Determine the [x, y] coordinate at the center of the cell enclosing the given text.  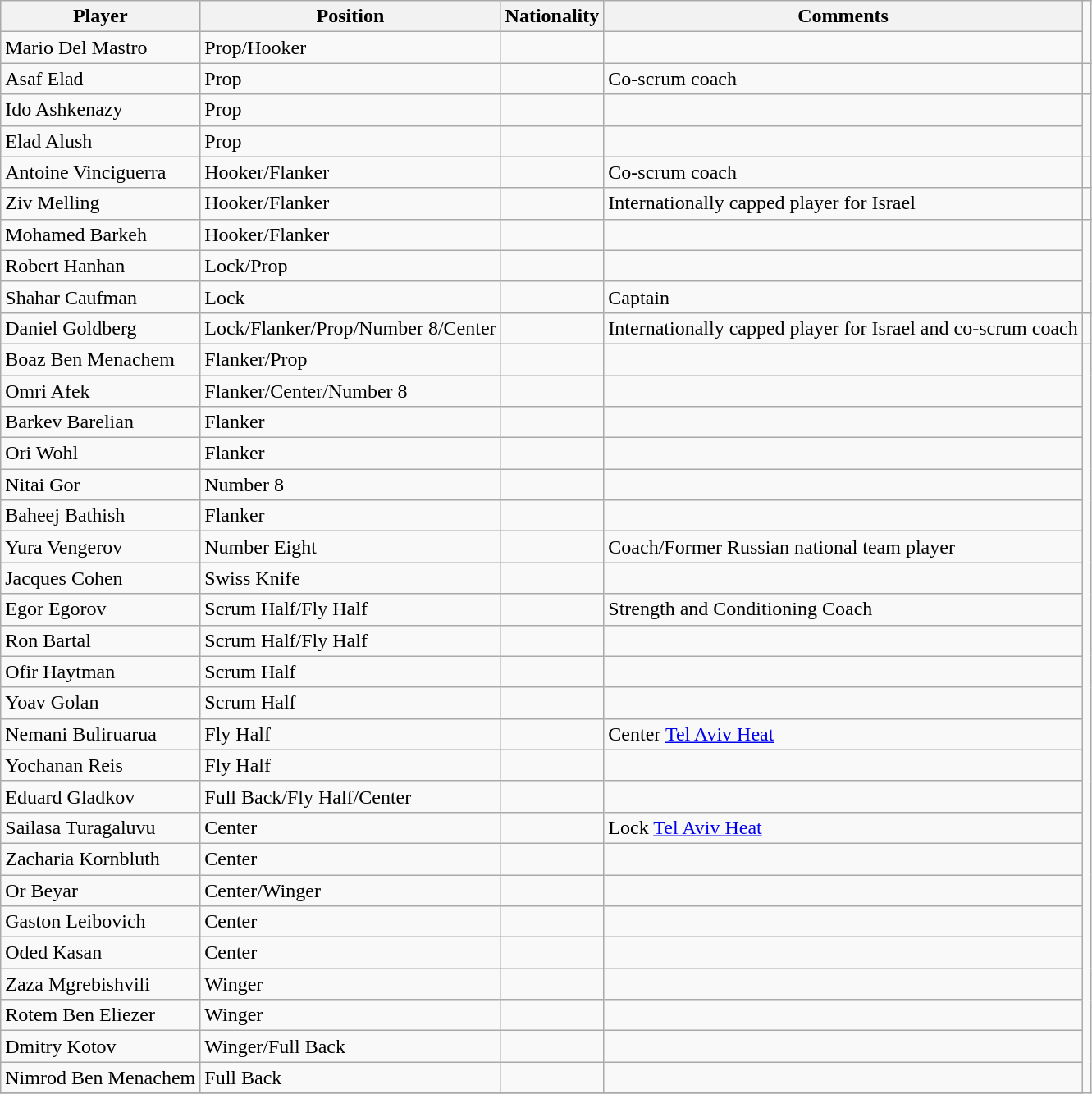
Gaston Leibovich [100, 922]
Lock [350, 297]
Antoine Vinciguerra [100, 172]
Daniel Goldberg [100, 328]
Sailasa Turagaluvu [100, 827]
Nationality [552, 16]
Coach/Former Russian national team player [843, 547]
Egor Egorov [100, 609]
Comments [843, 16]
Number Eight [350, 547]
Omri Afek [100, 391]
Yoav Golan [100, 703]
Lock/Prop [350, 266]
Flanker/Prop [350, 359]
Mohamed Barkeh [100, 235]
Elad Alush [100, 141]
Lock Tel Aviv Heat [843, 827]
Rotem Ben Eliezer [100, 1015]
Boaz Ben Menachem [100, 359]
Ido Ashkenazy [100, 110]
Zacharia Kornbluth [100, 859]
Asaf Elad [100, 79]
Ziv Melling [100, 203]
Jacques Cohen [100, 578]
Lock/Flanker/Prop/Number 8/Center [350, 328]
Player [100, 16]
Ofir Haytman [100, 672]
Internationally capped player for Israel and co-scrum coach [843, 328]
Full Back [350, 1078]
Nemani Buliruarua [100, 734]
Winger/Full Back [350, 1046]
Eduard Gladkov [100, 796]
Swiss Knife [350, 578]
Dmitry Kotov [100, 1046]
Full Back/Fly Half/Center [350, 796]
Center Tel Aviv Heat [843, 734]
Nitai Gor [100, 485]
Shahar Caufman [100, 297]
Strength and Conditioning Coach [843, 609]
Number 8 [350, 485]
Captain [843, 297]
Internationally capped player for Israel [843, 203]
Zaza Mgrebishvili [100, 984]
Nimrod Ben Menachem [100, 1078]
Center/Winger [350, 890]
Yura Vengerov [100, 547]
Barkev Barelian [100, 422]
Mario Del Mastro [100, 48]
Ori Wohl [100, 454]
Oded Kasan [100, 953]
Or Beyar [100, 890]
Yochanan Reis [100, 765]
Ron Bartal [100, 640]
Position [350, 16]
Baheej Bathish [100, 516]
Robert Hanhan [100, 266]
Prop/Hooker [350, 48]
Flanker/Center/Number 8 [350, 391]
